Output the (x, y) coordinate of the center of the cell containing the given text.  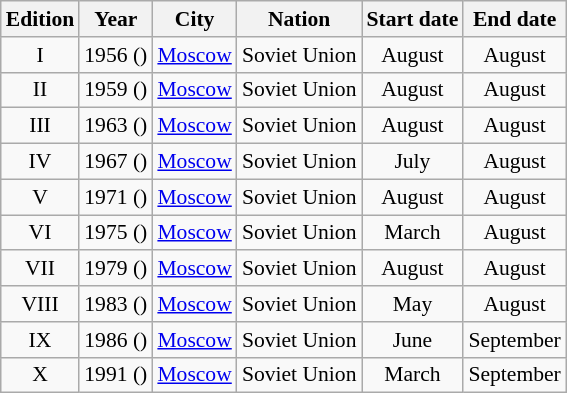
1983 () (116, 304)
I (40, 55)
June (413, 340)
Year (116, 19)
Nation (300, 19)
End date (514, 19)
1963 () (116, 126)
1959 () (116, 90)
II (40, 90)
1971 () (116, 197)
Edition (40, 19)
VII (40, 269)
IV (40, 162)
Start date (413, 19)
City (194, 19)
May (413, 304)
1956 () (116, 55)
July (413, 162)
1967 () (116, 162)
IX (40, 340)
V (40, 197)
X (40, 375)
1975 () (116, 233)
VIII (40, 304)
1986 () (116, 340)
1991 () (116, 375)
1979 () (116, 269)
VI (40, 233)
III (40, 126)
